Pinpoint the cell where the given text exists, returning its [x, y] midpoint coordinate. 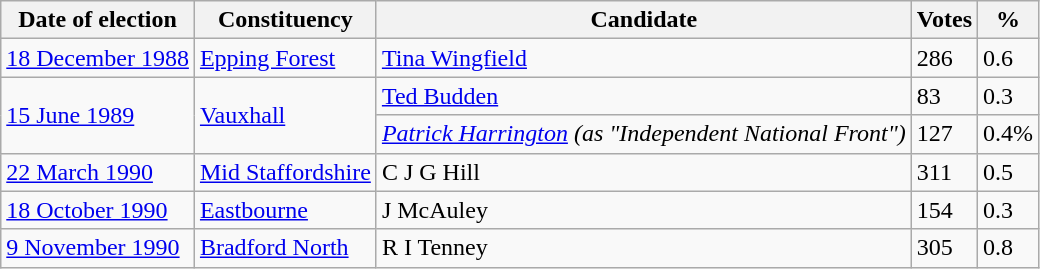
0.5 [1008, 172]
J McAuley [644, 210]
R I Tenney [644, 248]
0.6 [1008, 58]
Patrick Harrington (as "Independent National Front") [644, 134]
Vauxhall [285, 115]
18 October 1990 [98, 210]
Epping Forest [285, 58]
C J G Hill [644, 172]
Date of election [98, 20]
0.8 [1008, 248]
Ted Budden [644, 96]
Constituency [285, 20]
Eastbourne [285, 210]
18 December 1988 [98, 58]
15 June 1989 [98, 115]
Votes [944, 20]
Mid Staffordshire [285, 172]
305 [944, 248]
286 [944, 58]
127 [944, 134]
83 [944, 96]
0.4% [1008, 134]
9 November 1990 [98, 248]
Bradford North [285, 248]
% [1008, 20]
311 [944, 172]
22 March 1990 [98, 172]
Candidate [644, 20]
Tina Wingfield [644, 58]
154 [944, 210]
